From the cell containing the given text, extract its center point as [x, y] coordinate. 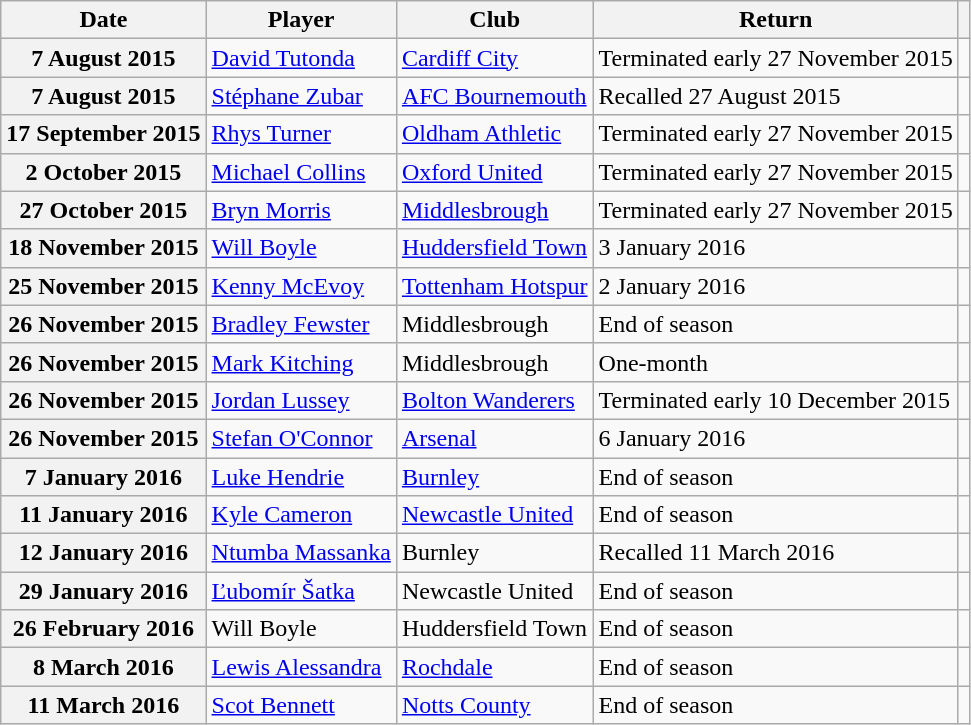
17 September 2015 [104, 134]
7 January 2016 [104, 477]
David Tutonda [301, 58]
AFC Bournemouth [494, 96]
Arsenal [494, 438]
3 January 2016 [776, 248]
11 March 2016 [104, 705]
Rochdale [494, 667]
Date [104, 20]
2 October 2015 [104, 172]
26 February 2016 [104, 629]
Oldham Athletic [494, 134]
Lewis Alessandra [301, 667]
6 January 2016 [776, 438]
Notts County [494, 705]
Tottenham Hotspur [494, 286]
18 November 2015 [104, 248]
Jordan Lussey [301, 400]
Mark Kitching [301, 362]
12 January 2016 [104, 553]
Recalled 27 August 2015 [776, 96]
Scot Bennett [301, 705]
29 January 2016 [104, 591]
Ntumba Massanka [301, 553]
Ľubomír Šatka [301, 591]
Cardiff City [494, 58]
Michael Collins [301, 172]
Stefan O'Connor [301, 438]
11 January 2016 [104, 515]
Bryn Morris [301, 210]
Player [301, 20]
Bolton Wanderers [494, 400]
Terminated early 10 December 2015 [776, 400]
25 November 2015 [104, 286]
Bradley Fewster [301, 324]
One-month [776, 362]
Oxford United [494, 172]
8 March 2016 [104, 667]
27 October 2015 [104, 210]
Kenny McEvoy [301, 286]
2 January 2016 [776, 286]
Return [776, 20]
Luke Hendrie [301, 477]
Kyle Cameron [301, 515]
Stéphane Zubar [301, 96]
Rhys Turner [301, 134]
Recalled 11 March 2016 [776, 553]
Club [494, 20]
